Identify which cell holds the provided text, then report its [X, Y] central coordinate. 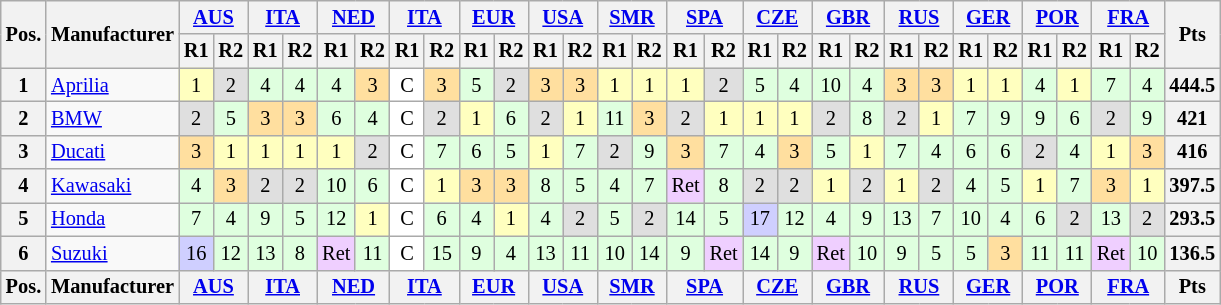
416 [1192, 152]
17 [760, 219]
16 [196, 253]
397.5 [1192, 186]
136.5 [1192, 253]
Aprilia [112, 85]
421 [1192, 118]
444.5 [1192, 85]
Kawasaki [112, 186]
Suzuki [112, 253]
293.5 [1192, 219]
Ducati [112, 152]
BMW [112, 118]
Honda [112, 219]
15 [442, 253]
